Search for the cell housing the specified text and yield its (X, Y) center coordinate. 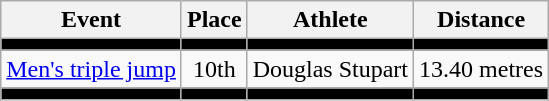
Event (92, 20)
Athlete (330, 20)
Men's triple jump (92, 69)
13.40 metres (482, 69)
Distance (482, 20)
10th (214, 69)
Place (214, 20)
Douglas Stupart (330, 69)
